Output the (x, y) coordinate of the center of the cell containing the given text.  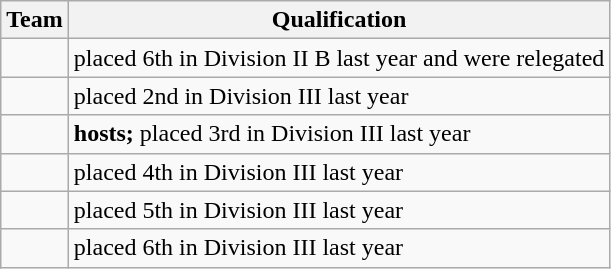
Qualification (339, 20)
hosts; placed 3rd in Division III last year (339, 134)
Team (35, 20)
placed 2nd in Division III last year (339, 96)
placed 5th in Division III last year (339, 210)
placed 4th in Division III last year (339, 172)
placed 6th in Division II B last year and were relegated (339, 58)
placed 6th in Division III last year (339, 248)
